Pinpoint the cell where the given text exists, returning its [x, y] midpoint coordinate. 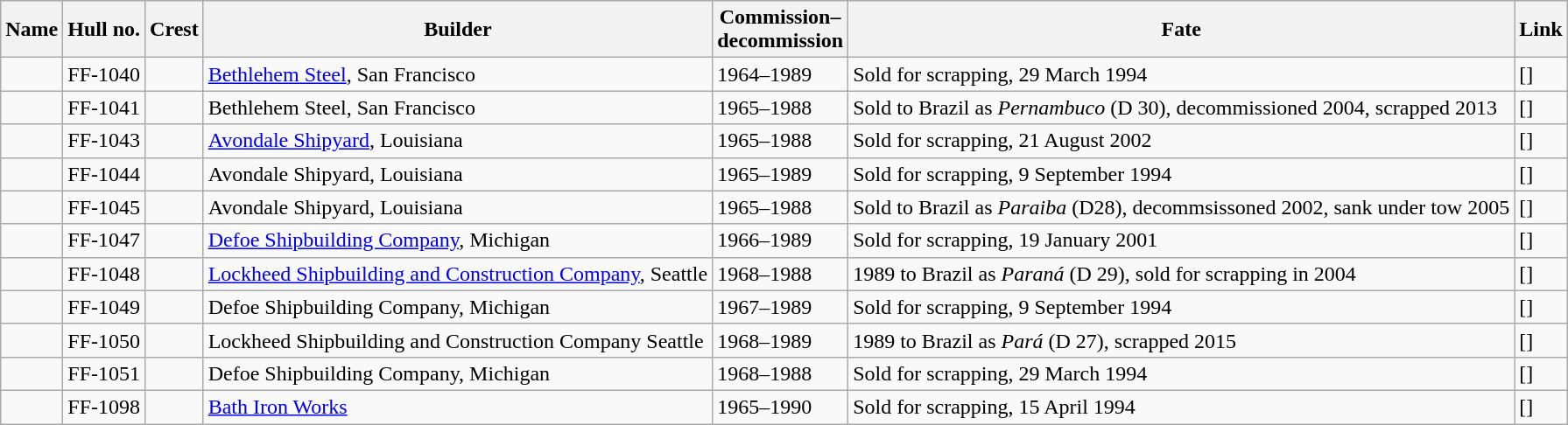
1965–1990 [781, 407]
Commission–decommission [781, 30]
FF-1049 [104, 307]
FF-1047 [104, 240]
FF-1051 [104, 373]
FF-1043 [104, 141]
FF-1048 [104, 274]
FF-1050 [104, 340]
Crest [175, 30]
FF-1040 [104, 74]
Sold for scrapping, 21 August 2002 [1182, 141]
Link [1541, 30]
FF-1098 [104, 407]
1964–1989 [781, 74]
Name [32, 30]
Hull no. [104, 30]
Sold to Brazil as Paraiba (D28), decommsissoned 2002, sank under tow 2005 [1182, 207]
1968–1989 [781, 340]
Lockheed Shipbuilding and Construction Company Seattle [457, 340]
Sold to Brazil as Pernambuco (D 30), decommissioned 2004, scrapped 2013 [1182, 108]
Builder [457, 30]
Bath Iron Works [457, 407]
FF-1045 [104, 207]
Fate [1182, 30]
1965–1989 [781, 174]
Lockheed Shipbuilding and Construction Company, Seattle [457, 274]
1966–1989 [781, 240]
Sold for scrapping, 15 April 1994 [1182, 407]
1967–1989 [781, 307]
FF-1041 [104, 108]
1989 to Brazil as Pará (D 27), scrapped 2015 [1182, 340]
FF-1044 [104, 174]
1989 to Brazil as Paraná (D 29), sold for scrapping in 2004 [1182, 274]
Sold for scrapping, 19 January 2001 [1182, 240]
